Return the (x, y) coordinate for the center point of the cell that contains the specified text.  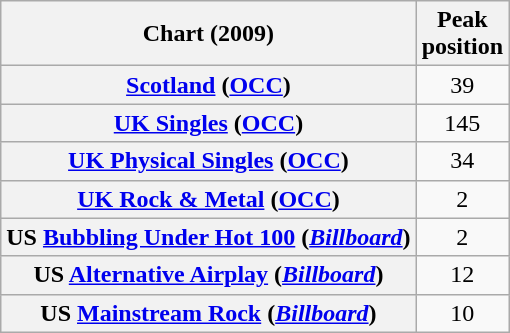
Peakposition (462, 34)
39 (462, 85)
12 (462, 275)
US Bubbling Under Hot 100 (Billboard) (208, 237)
10 (462, 313)
UK Physical Singles (OCC) (208, 161)
34 (462, 161)
Scotland (OCC) (208, 85)
Chart (2009) (208, 34)
US Alternative Airplay (Billboard) (208, 275)
US Mainstream Rock (Billboard) (208, 313)
UK Singles (OCC) (208, 123)
145 (462, 123)
UK Rock & Metal (OCC) (208, 199)
